For the text-containing cell, return its midpoint in [x, y] coordinate format. 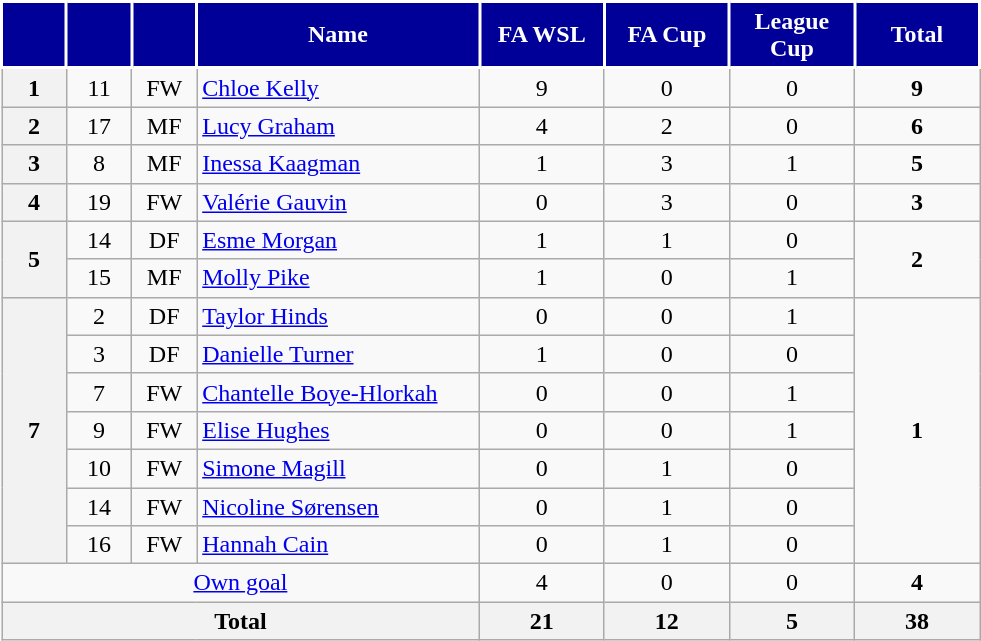
Valérie Gauvin [338, 202]
21 [542, 621]
Own goal [241, 583]
17 [100, 126]
Molly Pike [338, 278]
15 [100, 278]
Nicoline Sørensen [338, 507]
FA WSL [542, 36]
11 [100, 88]
Elise Hughes [338, 430]
Name [338, 36]
16 [100, 545]
10 [100, 468]
Hannah Cain [338, 545]
12 [666, 621]
Esme Morgan [338, 240]
Chantelle Boye-Hlorkah [338, 392]
38 [916, 621]
Inessa Kaagman [338, 164]
Danielle Turner [338, 354]
6 [916, 126]
FA Cup [666, 36]
Lucy Graham [338, 126]
Simone Magill [338, 468]
Chloe Kelly [338, 88]
8 [100, 164]
19 [100, 202]
League Cup [792, 36]
Taylor Hinds [338, 316]
